Extract the [x, y] coordinate from the center of the cell holding the provided text.  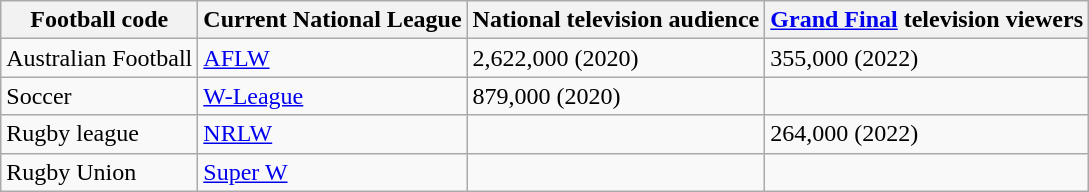
Super W [332, 172]
Australian Football [100, 58]
W-League [332, 96]
Soccer [100, 96]
Current National League [332, 20]
355,000 (2022) [927, 58]
Football code [100, 20]
Rugby Union [100, 172]
879,000 (2020) [616, 96]
Grand Final television viewers [927, 20]
Rugby league [100, 134]
264,000 (2022) [927, 134]
National television audience [616, 20]
NRLW [332, 134]
2,622,000 (2020) [616, 58]
AFLW [332, 58]
